Return (x, y) of the center of cell containing provided text 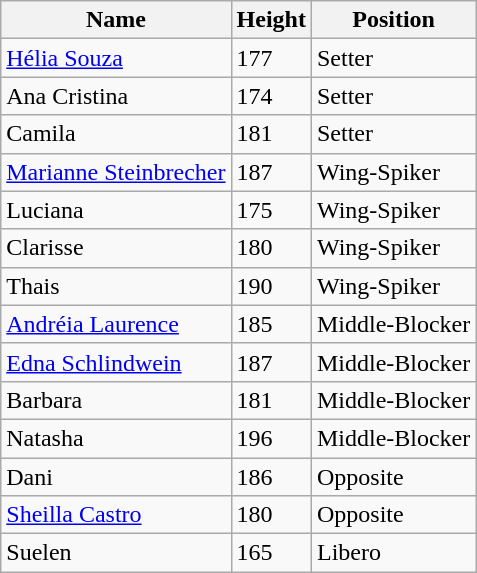
Marianne Steinbrecher (116, 172)
165 (271, 553)
190 (271, 286)
Position (393, 20)
185 (271, 324)
Camila (116, 134)
Ana Cristina (116, 96)
Dani (116, 477)
Natasha (116, 438)
Luciana (116, 210)
Edna Schlindwein (116, 362)
Height (271, 20)
186 (271, 477)
Barbara (116, 400)
Name (116, 20)
Suelen (116, 553)
196 (271, 438)
Sheilla Castro (116, 515)
Andréia Laurence (116, 324)
Clarisse (116, 248)
174 (271, 96)
Thais (116, 286)
175 (271, 210)
177 (271, 58)
Libero (393, 553)
Hélia Souza (116, 58)
